Capture the cell that displays the provided text and extract its [X, Y] central coordinate. 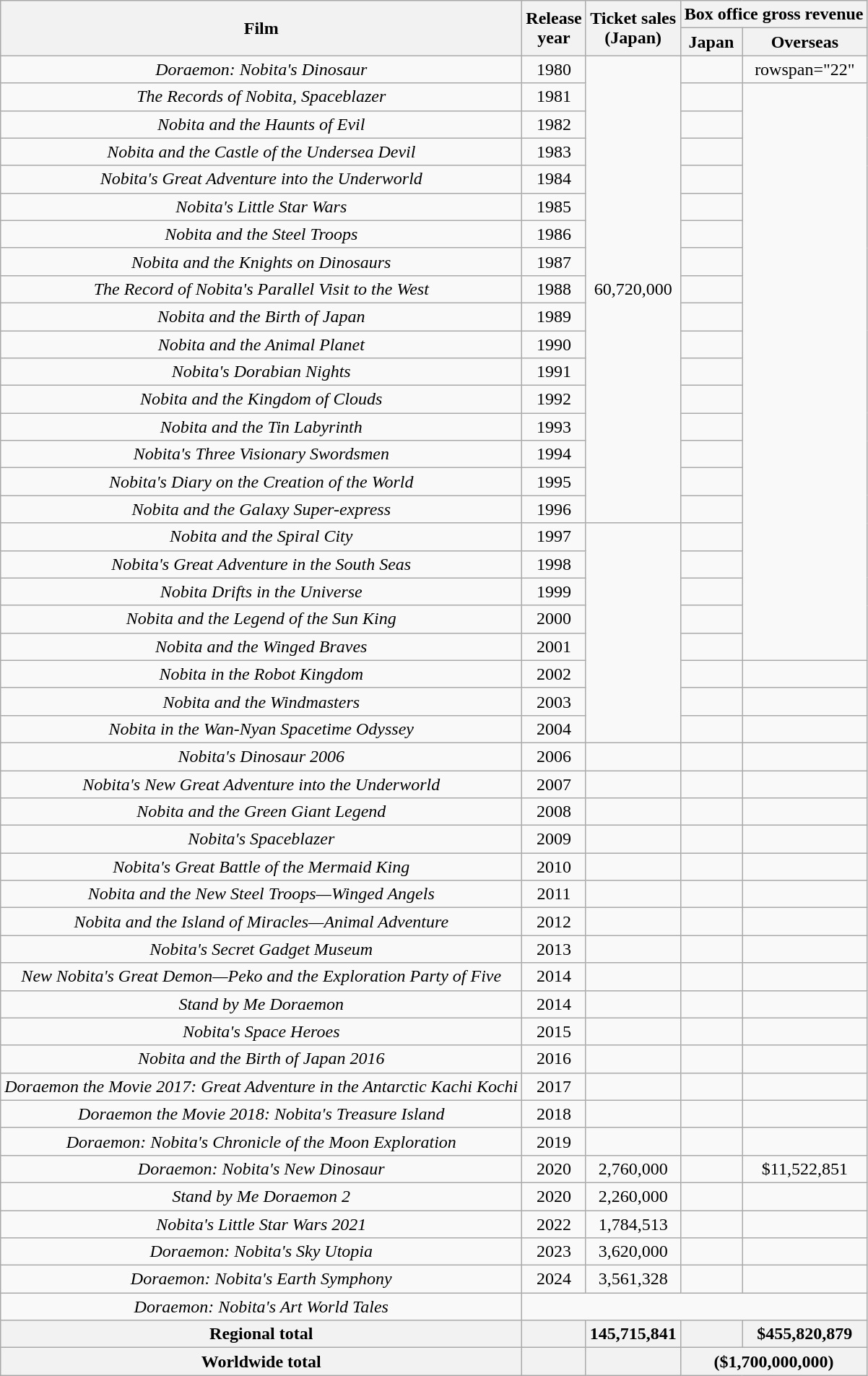
Nobita and the Galaxy Super-express [261, 509]
2001 [554, 646]
1985 [554, 207]
2,260,000 [633, 1196]
2024 [554, 1279]
2006 [554, 756]
Nobita's Great Battle of the Mermaid King [261, 867]
Nobita and the New Steel Troops—Winged Angels [261, 894]
Ticket sales (Japan) [633, 28]
Nobita and the Green Giant Legend [261, 812]
2000 [554, 619]
Nobita's Three Visionary Swordsmen [261, 454]
Nobita and the Birth of Japan 2016 [261, 1059]
New Nobita's Great Demon—Peko and the Exploration Party of Five [261, 977]
Nobita Drifts in the Universe [261, 592]
2018 [554, 1114]
1983 [554, 152]
2008 [554, 812]
2002 [554, 674]
Nobita and the Winged Braves [261, 646]
Nobita and the Tin Labyrinth [261, 427]
1982 [554, 124]
1998 [554, 564]
Doraemon: Nobita's New Dinosaur [261, 1169]
Nobita's Little Star Wars 2021 [261, 1224]
Stand by Me Doraemon [261, 1004]
Nobita's Spaceblazer [261, 839]
$11,522,851 [804, 1169]
Doraemon: Nobita's Dinosaur [261, 69]
Nobita's New Great Adventure into the Underworld [261, 784]
2012 [554, 922]
($1,700,000,000) [774, 1362]
Nobita's Great Adventure into the Underworld [261, 179]
The Record of Nobita's Parallel Visit to the West [261, 289]
Nobita and the Castle of the Undersea Devil [261, 152]
1997 [554, 537]
1995 [554, 482]
Nobita and the Kingdom of Clouds [261, 399]
Nobita and the Knights on Dinosaurs [261, 261]
2,760,000 [633, 1169]
2016 [554, 1059]
Worldwide total [261, 1362]
Film [261, 28]
The Records of Nobita, Spaceblazer [261, 97]
2004 [554, 729]
Nobita's Dorabian Nights [261, 372]
Overseas [804, 42]
Nobita's Little Star Wars [261, 207]
Nobita and the Legend of the Sun King [261, 619]
1984 [554, 179]
1987 [554, 261]
Release year [554, 28]
Nobita in the Robot Kingdom [261, 674]
Doraemon the Movie 2017: Great Adventure in the Antarctic Kachi Kochi [261, 1086]
Nobita and the Birth of Japan [261, 316]
Doraemon the Movie 2018: Nobita's Treasure Island [261, 1114]
1989 [554, 316]
2011 [554, 894]
Nobita and the Haunts of Evil [261, 124]
$455,820,879 [804, 1334]
Nobita in the Wan-Nyan Spacetime Odyssey [261, 729]
Doraemon: Nobita's Art World Tales [261, 1307]
Doraemon: Nobita's Sky Utopia [261, 1252]
1981 [554, 97]
2019 [554, 1141]
2013 [554, 949]
2007 [554, 784]
1,784,513 [633, 1224]
3,620,000 [633, 1252]
1991 [554, 372]
1999 [554, 592]
2009 [554, 839]
2010 [554, 867]
Doraemon: Nobita's Chronicle of the Moon Exploration [261, 1141]
1988 [554, 289]
Nobita and the Windmasters [261, 701]
Nobita and the Animal Planet [261, 345]
Doraemon: Nobita's Earth Symphony [261, 1279]
2015 [554, 1031]
1996 [554, 509]
Box office gross revenue [774, 14]
1980 [554, 69]
1986 [554, 234]
Japan [711, 42]
Nobita and the Steel Troops [261, 234]
Nobita's Secret Gadget Museum [261, 949]
Nobita's Dinosaur 2006 [261, 756]
Nobita and the Spiral City [261, 537]
3,561,328 [633, 1279]
1990 [554, 345]
60,720,000 [633, 289]
2003 [554, 701]
2017 [554, 1086]
Nobita and the Island of Miracles—Animal Adventure [261, 922]
2022 [554, 1224]
Nobita's Great Adventure in the South Seas [261, 564]
145,715,841 [633, 1334]
rowspan="22" [804, 69]
1994 [554, 454]
Nobita's Space Heroes [261, 1031]
Regional total [261, 1334]
Nobita's Diary on the Creation of the World [261, 482]
1992 [554, 399]
2023 [554, 1252]
Stand by Me Doraemon 2 [261, 1196]
1993 [554, 427]
